For the text-containing cell, return its midpoint in (X, Y) coordinate format. 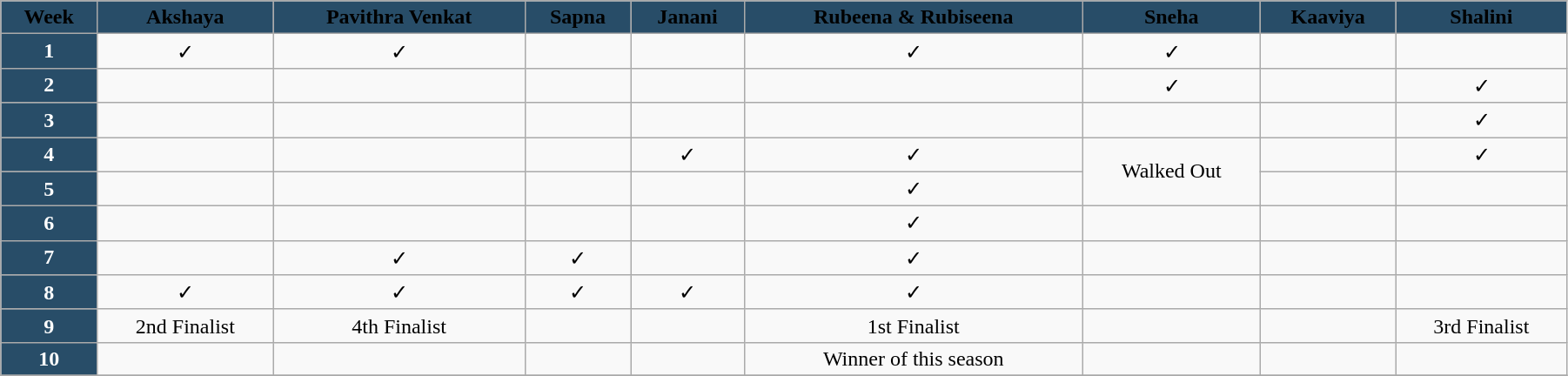
Sneha (1171, 17)
6 (49, 224)
2 (49, 85)
1st Finalist (914, 326)
Sapna (578, 17)
4 (49, 155)
Winner of this season (914, 359)
Week (49, 17)
Walked Out (1171, 172)
7 (49, 258)
Pavithra Venkat (399, 17)
Janani (687, 17)
10 (49, 359)
8 (49, 292)
2nd Finalist (186, 326)
1 (49, 51)
5 (49, 189)
3rd Finalist (1481, 326)
9 (49, 326)
Kaaviya (1328, 17)
Akshaya (186, 17)
Shalini (1481, 17)
4th Finalist (399, 326)
Rubeena & Rubiseena (914, 17)
3 (49, 120)
